Provide the [x, y] coordinate of the cell's center where the given text is located.  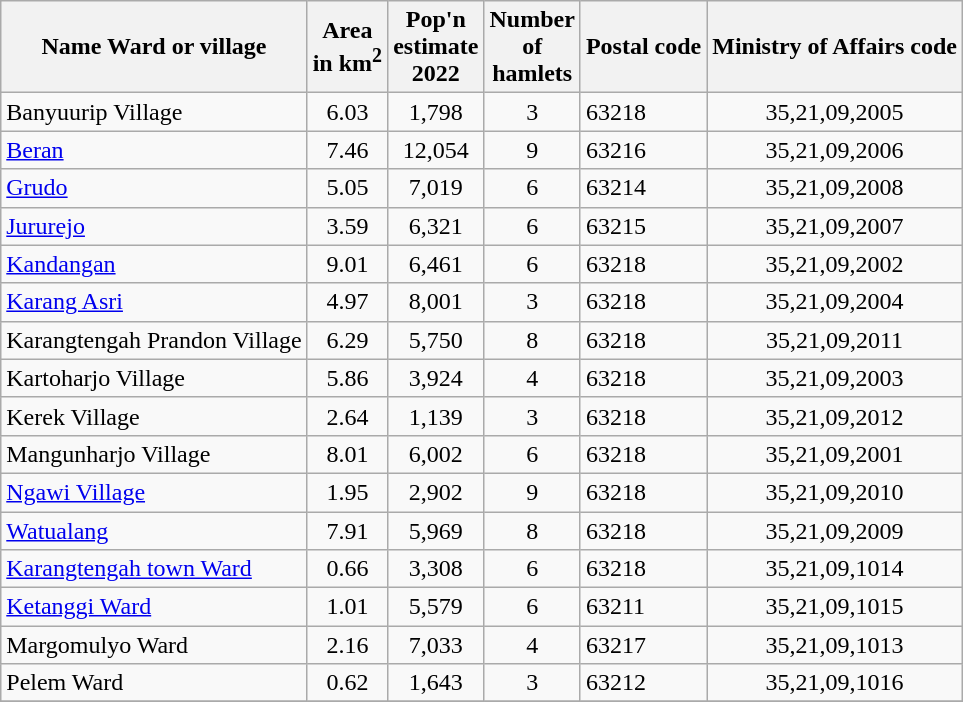
35,21,09,2005 [835, 112]
9.01 [347, 264]
35,21,09,1014 [835, 569]
Area in km2 [347, 47]
63215 [643, 226]
63214 [643, 188]
8,001 [436, 302]
35,21,09,1015 [835, 607]
35,21,09,1016 [835, 683]
7.46 [347, 150]
2.64 [347, 416]
Number ofhamlets [532, 47]
63216 [643, 150]
Margomulyo Ward [154, 645]
3,924 [436, 378]
Ketanggi Ward [154, 607]
1,139 [436, 416]
Ngawi Village [154, 492]
3.59 [347, 226]
2,902 [436, 492]
63217 [643, 645]
35,21,09,1013 [835, 645]
0.62 [347, 683]
35,21,09,2001 [835, 454]
Kerek Village [154, 416]
63212 [643, 683]
7,019 [436, 188]
35,21,09,2004 [835, 302]
35,21,09,2010 [835, 492]
5,750 [436, 340]
7,033 [436, 645]
Mangunharjo Village [154, 454]
3,308 [436, 569]
Grudo [154, 188]
12,054 [436, 150]
6,002 [436, 454]
Pop'nestimate2022 [436, 47]
35,21,09,2011 [835, 340]
35,21,09,2002 [835, 264]
5.86 [347, 378]
Karangtengah Prandon Village [154, 340]
Kandangan [154, 264]
35,21,09,2003 [835, 378]
Name Ward or village [154, 47]
7.91 [347, 531]
35,21,09,2006 [835, 150]
4.97 [347, 302]
Pelem Ward [154, 683]
Banyuurip Village [154, 112]
35,21,09,2008 [835, 188]
63211 [643, 607]
Karangtengah town Ward [154, 569]
35,21,09,2007 [835, 226]
1.95 [347, 492]
Watualang [154, 531]
5,579 [436, 607]
5.05 [347, 188]
0.66 [347, 569]
6.03 [347, 112]
Kartoharjo Village [154, 378]
35,21,09,2012 [835, 416]
6.29 [347, 340]
1,798 [436, 112]
1.01 [347, 607]
5,969 [436, 531]
Postal code [643, 47]
8.01 [347, 454]
35,21,09,2009 [835, 531]
1,643 [436, 683]
Ministry of Affairs code [835, 47]
6,461 [436, 264]
6,321 [436, 226]
2.16 [347, 645]
Jururejo [154, 226]
Beran [154, 150]
Karang Asri [154, 302]
